Detect which cell encompasses the target text, then output its (X, Y) center coordinate. 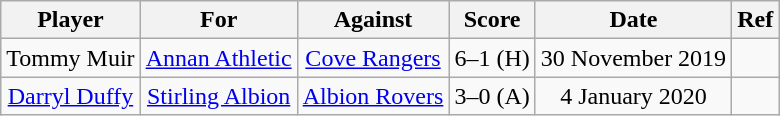
Albion Rovers (373, 96)
Date (633, 20)
Stirling Albion (218, 96)
Annan Athletic (218, 58)
Score (492, 20)
Against (373, 20)
Ref (756, 20)
Darryl Duffy (70, 96)
6–1 (H) (492, 58)
4 January 2020 (633, 96)
Tommy Muir (70, 58)
Cove Rangers (373, 58)
3–0 (A) (492, 96)
30 November 2019 (633, 58)
Player (70, 20)
For (218, 20)
